Scan for the cell matching the given text and deliver its [X, Y] coordinate at center. 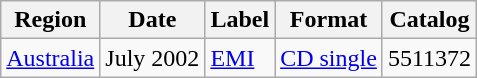
July 2002 [152, 58]
EMI [240, 58]
CD single [329, 58]
Region [50, 20]
Format [329, 20]
Label [240, 20]
Date [152, 20]
5511372 [429, 58]
Catalog [429, 20]
Australia [50, 58]
